Find where the given text appears and provide that cell's center as [X, Y] coordinate. 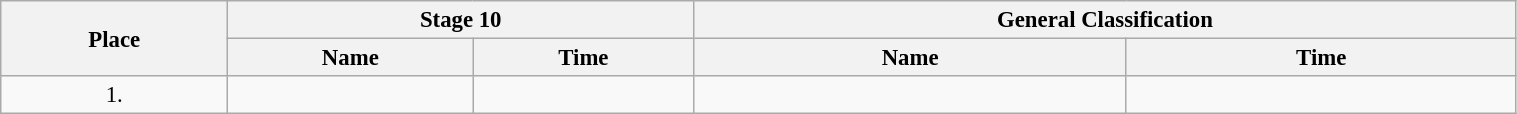
Stage 10 [461, 20]
General Classification [1105, 20]
Place [114, 38]
1. [114, 95]
